Return the (x, y) coordinate for the center point of the cell that contains the specified text.  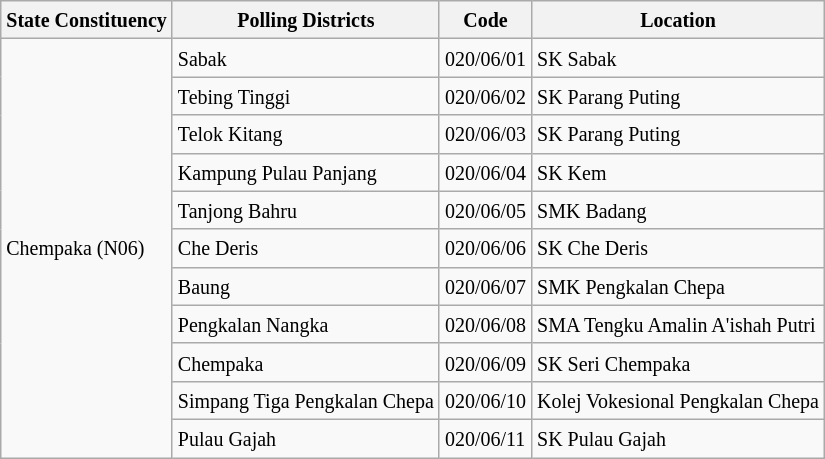
Sabak (306, 58)
020/06/10 (485, 400)
Chempaka (306, 362)
Location (678, 20)
Kampung Pulau Panjang (306, 172)
Simpang Tiga Pengkalan Chepa (306, 400)
SK Kem (678, 172)
Pulau Gajah (306, 438)
Code (485, 20)
State Constituency (87, 20)
SK Sabak (678, 58)
Polling Districts (306, 20)
Kolej Vokesional Pengkalan Chepa (678, 400)
SK Che Deris (678, 248)
020/06/06 (485, 248)
Pengkalan Nangka (306, 324)
Che Deris (306, 248)
SMK Pengkalan Chepa (678, 286)
Tanjong Bahru (306, 210)
020/06/01 (485, 58)
020/06/02 (485, 96)
020/06/07 (485, 286)
020/06/04 (485, 172)
SMK Badang (678, 210)
Tebing Tinggi (306, 96)
020/06/08 (485, 324)
SK Seri Chempaka (678, 362)
SMA Tengku Amalin A'ishah Putri (678, 324)
020/06/09 (485, 362)
Chempaka (N06) (87, 248)
020/06/05 (485, 210)
020/06/11 (485, 438)
SK Pulau Gajah (678, 438)
020/06/03 (485, 134)
Telok Kitang (306, 134)
Baung (306, 286)
